From the cell containing the given text, extract its center point as [X, Y] coordinate. 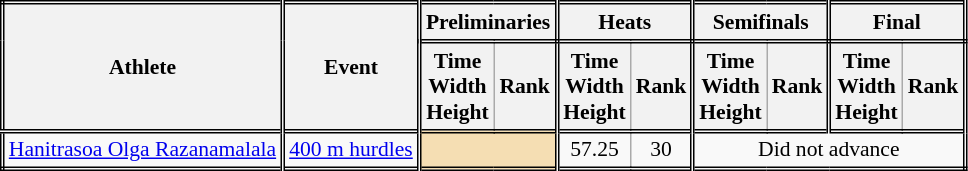
Preliminaries [488, 22]
30 [662, 150]
400 m hurdles [352, 150]
57.25 [594, 150]
Final [897, 22]
Event [352, 67]
Hanitrasoa Olga Razanamalala [142, 150]
Athlete [142, 67]
Semifinals [761, 22]
Did not advance [829, 150]
Heats [625, 22]
